Find where the given text appears and provide that cell's center as [X, Y] coordinate. 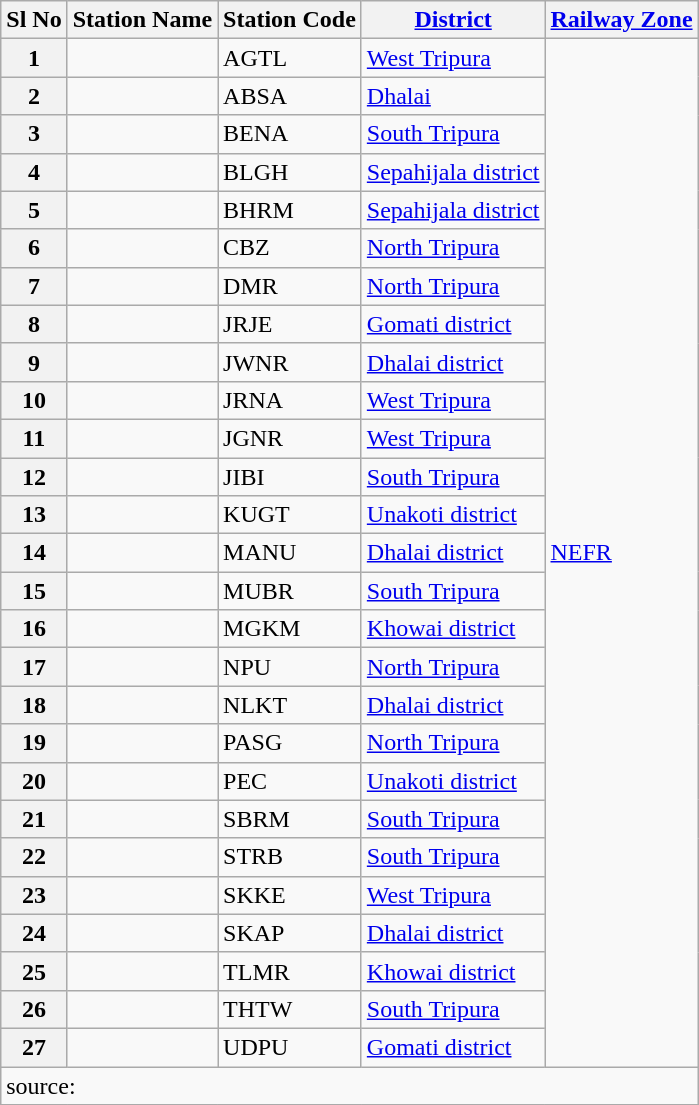
UDPU [290, 1047]
3 [34, 134]
15 [34, 591]
Railway Zone [622, 20]
4 [34, 172]
12 [34, 477]
9 [34, 362]
8 [34, 324]
Dhalai [453, 96]
SKAP [290, 933]
District [453, 20]
17 [34, 667]
7 [34, 286]
Station Code [290, 20]
21 [34, 819]
TLMR [290, 971]
SBRM [290, 819]
source: [350, 1085]
JWNR [290, 362]
16 [34, 629]
Sl No [34, 20]
1 [34, 58]
18 [34, 705]
JGNR [290, 438]
NLKT [290, 705]
AGTL [290, 58]
DMR [290, 286]
26 [34, 1009]
BLGH [290, 172]
ABSA [290, 96]
BENA [290, 134]
JRJE [290, 324]
SKKE [290, 895]
PASG [290, 743]
MANU [290, 553]
25 [34, 971]
19 [34, 743]
14 [34, 553]
PEC [290, 781]
20 [34, 781]
BHRM [290, 210]
Station Name [142, 20]
22 [34, 857]
MUBR [290, 591]
JRNA [290, 400]
JIBI [290, 477]
24 [34, 933]
KUGT [290, 515]
MGKM [290, 629]
THTW [290, 1009]
2 [34, 96]
STRB [290, 857]
CBZ [290, 248]
27 [34, 1047]
NEFR [622, 553]
NPU [290, 667]
23 [34, 895]
11 [34, 438]
10 [34, 400]
5 [34, 210]
13 [34, 515]
6 [34, 248]
